Pinpoint the cell where the given text exists, returning its [X, Y] midpoint coordinate. 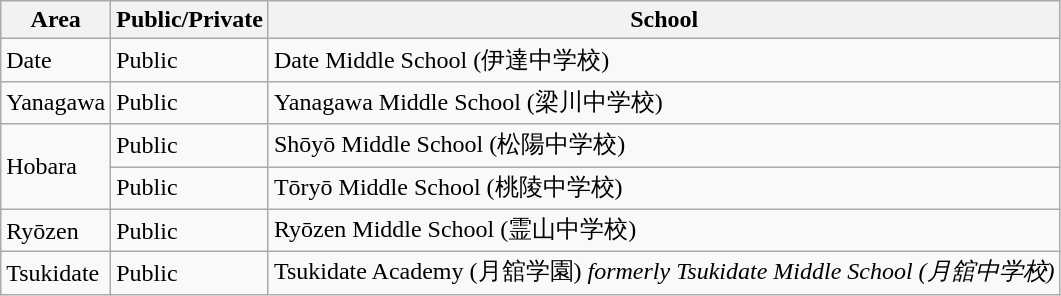
School [664, 20]
Ryōzen [56, 230]
Date Middle School (伊達中学校) [664, 60]
Hobara [56, 166]
Area [56, 20]
Tsukidate [56, 274]
Date [56, 60]
Shōyō Middle School (松陽中学校) [664, 146]
Ryōzen Middle School (霊山中学校) [664, 230]
Tsukidate Academy (月舘学園) formerly Tsukidate Middle School (月舘中学校) [664, 274]
Public/Private [190, 20]
Tōryō Middle School (桃陵中学校) [664, 188]
Yanagawa [56, 102]
Yanagawa Middle School (梁川中学校) [664, 102]
